Return the [X, Y] coordinate for the center point of the cell that contains the specified text.  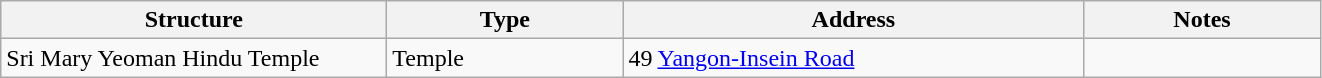
Address [854, 20]
Temple [505, 58]
49 Yangon-Insein Road [854, 58]
Sri Mary Yeoman Hindu Temple [194, 58]
Notes [1202, 20]
Type [505, 20]
Structure [194, 20]
